Identify which cell holds the provided text, then report its (X, Y) central coordinate. 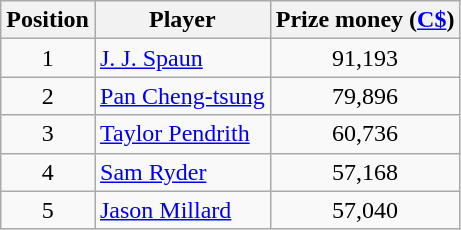
91,193 (365, 58)
79,896 (365, 96)
J. J. Spaun (182, 58)
Taylor Pendrith (182, 134)
Player (182, 20)
Pan Cheng-tsung (182, 96)
1 (48, 58)
2 (48, 96)
Position (48, 20)
60,736 (365, 134)
57,040 (365, 210)
Prize money (C$) (365, 20)
5 (48, 210)
3 (48, 134)
Sam Ryder (182, 172)
57,168 (365, 172)
Jason Millard (182, 210)
4 (48, 172)
